Extract the (x, y) coordinate from the center of the cell holding the provided text.  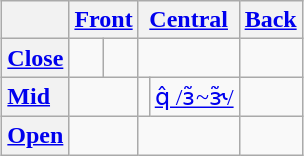
Front (104, 20)
Open (36, 135)
Close (36, 58)
q̂ /ɜ̃~ɝ̃/ (194, 97)
Central (188, 20)
Mid (36, 97)
Back (270, 20)
